Scan for the cell matching the given text and deliver its (x, y) coordinate at center. 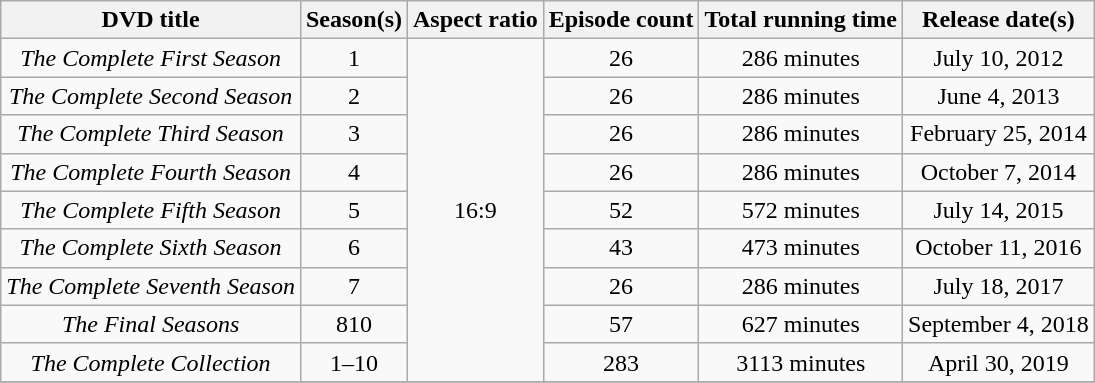
The Complete Sixth Season (151, 248)
Season(s) (354, 20)
6 (354, 248)
June 4, 2013 (999, 96)
1 (354, 58)
43 (621, 248)
572 minutes (801, 210)
1–10 (354, 362)
The Complete Third Season (151, 134)
16:9 (476, 210)
September 4, 2018 (999, 324)
Episode count (621, 20)
The Final Seasons (151, 324)
The Complete Fourth Season (151, 172)
July 14, 2015 (999, 210)
Total running time (801, 20)
The Complete First Season (151, 58)
July 18, 2017 (999, 286)
April 30, 2019 (999, 362)
DVD title (151, 20)
3 (354, 134)
7 (354, 286)
July 10, 2012 (999, 58)
The Complete Fifth Season (151, 210)
473 minutes (801, 248)
Release date(s) (999, 20)
3113 minutes (801, 362)
4 (354, 172)
The Complete Second Season (151, 96)
The Complete Collection (151, 362)
5 (354, 210)
The Complete Seventh Season (151, 286)
October 11, 2016 (999, 248)
52 (621, 210)
627 minutes (801, 324)
Aspect ratio (476, 20)
283 (621, 362)
October 7, 2014 (999, 172)
2 (354, 96)
810 (354, 324)
57 (621, 324)
February 25, 2014 (999, 134)
